Scan for the cell matching the given text and deliver its (x, y) coordinate at center. 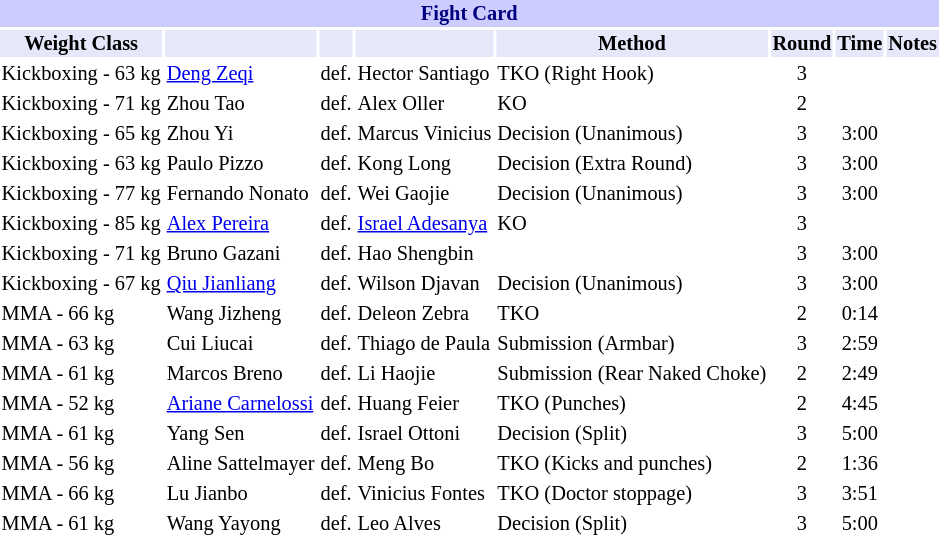
Time (860, 44)
Marcos Breno (240, 374)
4:45 (860, 404)
Kickboxing - 65 kg (81, 134)
2:49 (860, 374)
2:59 (860, 344)
Kickboxing - 77 kg (81, 194)
Submission (Rear Naked Choke) (632, 374)
Bruno Gazani (240, 254)
Ariane Carnelossi (240, 404)
Meng Bo (424, 464)
Wei Gaojie (424, 194)
Huang Feier (424, 404)
Deleon Zebra (424, 314)
Qiu Jianliang (240, 284)
MMA - 52 kg (81, 404)
TKO (Punches) (632, 404)
Submission (Armbar) (632, 344)
1:36 (860, 464)
Method (632, 44)
TKO (Right Hook) (632, 74)
Yang Sen (240, 434)
Marcus Vinicius (424, 134)
Alex Oller (424, 104)
TKO (632, 314)
Thiago de Paula (424, 344)
MMA - 56 kg (81, 464)
Notes (913, 44)
Decision (Split) (632, 434)
Wilson Djavan (424, 284)
Israel Ottoni (424, 434)
5:00 (860, 434)
Kong Long (424, 164)
Deng Zeqi (240, 74)
Aline Sattelmayer (240, 464)
Alex Pereira (240, 224)
Cui Liucai (240, 344)
TKO (Kicks and punches) (632, 464)
Wang Jizheng (240, 314)
Li Haojie (424, 374)
Hao Shengbin (424, 254)
Weight Class (81, 44)
Paulo Pizzo (240, 164)
3:51 (860, 494)
Israel Adesanya (424, 224)
MMA - 63 kg (81, 344)
Kickboxing - 85 kg (81, 224)
Vinicius Fontes (424, 494)
Fernando Nonato (240, 194)
0:14 (860, 314)
Hector Santiago (424, 74)
TKO (Doctor stoppage) (632, 494)
Kickboxing - 67 kg (81, 284)
Decision (Extra Round) (632, 164)
Zhou Tao (240, 104)
Round (802, 44)
Lu Jianbo (240, 494)
Zhou Yi (240, 134)
Fight Card (469, 14)
